For the text-containing cell, return its midpoint in (x, y) coordinate format. 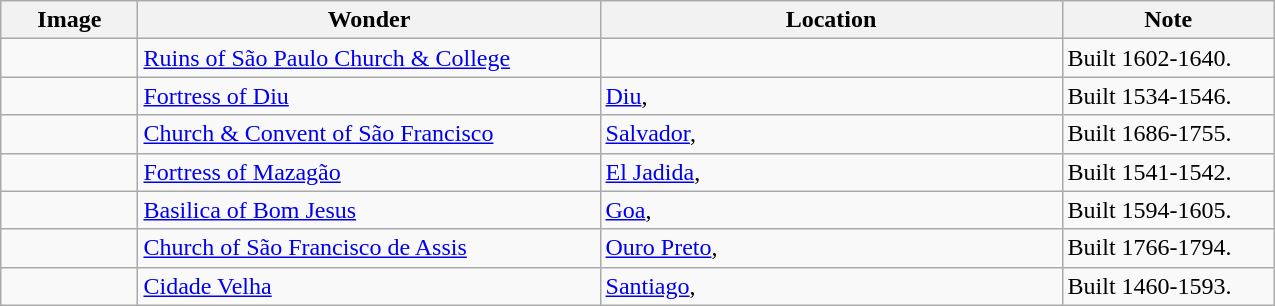
Note (1168, 20)
Salvador, (831, 134)
Image (70, 20)
Built 1686-1755. (1168, 134)
Church of São Francisco de Assis (369, 248)
Goa, (831, 210)
Ouro Preto, (831, 248)
Built 1534-1546. (1168, 96)
Built 1594-1605. (1168, 210)
Built 1766-1794. (1168, 248)
Cidade Velha (369, 286)
Church & Convent of São Francisco (369, 134)
Santiago, (831, 286)
Fortress of Mazagão (369, 172)
Diu, (831, 96)
Wonder (369, 20)
Fortress of Diu (369, 96)
Built 1460-1593. (1168, 286)
El Jadida, (831, 172)
Basilica of Bom Jesus (369, 210)
Ruins of São Paulo Church & College (369, 58)
Location (831, 20)
Built 1541-1542. (1168, 172)
Built 1602-1640. (1168, 58)
